Search for the cell housing the specified text and yield its (X, Y) center coordinate. 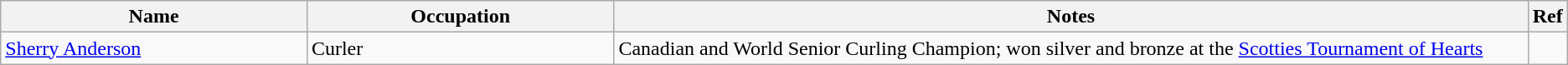
Occupation (460, 17)
Sherry Anderson (154, 48)
Canadian and World Senior Curling Champion; won silver and bronze at the Scotties Tournament of Hearts (1070, 48)
Notes (1070, 17)
Ref (1548, 17)
Curler (460, 48)
Name (154, 17)
